Determine the (X, Y) coordinate at the center of the cell enclosing the given text.  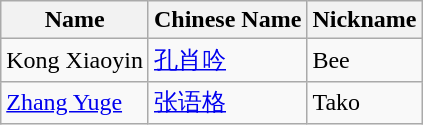
Name (75, 20)
Chinese Name (227, 20)
Tako (364, 102)
Kong Xiaoyin (75, 60)
张语格 (227, 102)
Bee (364, 60)
Zhang Yuge (75, 102)
Nickname (364, 20)
孔肖吟 (227, 60)
